From the cell containing the given text, extract its center point as (x, y) coordinate. 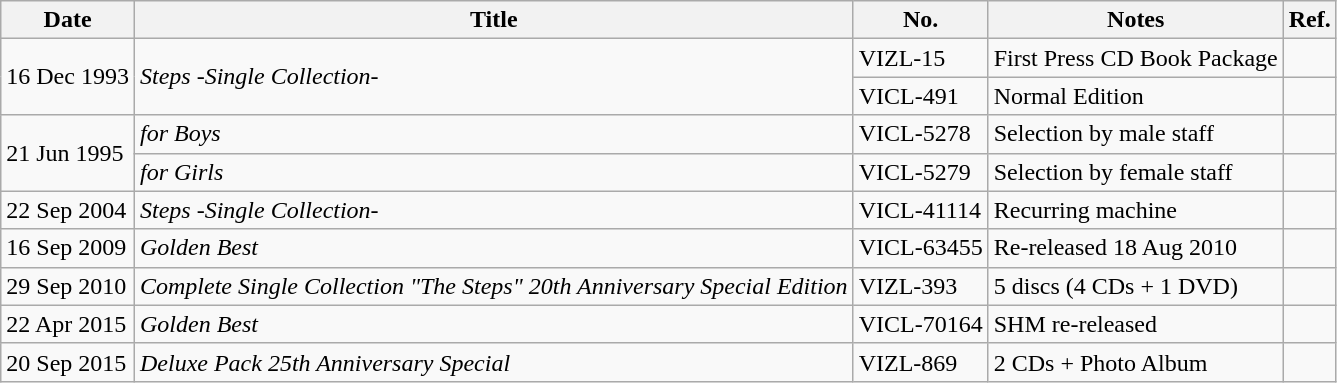
Deluxe Pack 25th Anniversary Special (494, 362)
Re-released 18 Aug 2010 (1136, 248)
29 Sep 2010 (68, 286)
VICL-70164 (920, 324)
VICL-63455 (920, 248)
Selection by male staff (1136, 134)
22 Sep 2004 (68, 210)
Selection by female staff (1136, 172)
VICL-5279 (920, 172)
Title (494, 20)
for Boys (494, 134)
5 discs (4 CDs + 1 DVD) (1136, 286)
for Girls (494, 172)
2 CDs + Photo Album (1136, 362)
Ref. (1310, 20)
VIZL-15 (920, 58)
16 Sep 2009 (68, 248)
21 Jun 1995 (68, 153)
VICL-41114 (920, 210)
No. (920, 20)
Recurring machine (1136, 210)
16 Dec 1993 (68, 77)
VICL-5278 (920, 134)
VIZL-393 (920, 286)
Notes (1136, 20)
Complete Single Collection "The Steps" 20th Anniversary Special Edition (494, 286)
First Press CD Book Package (1136, 58)
VICL-491 (920, 96)
Date (68, 20)
20 Sep 2015 (68, 362)
VIZL-869 (920, 362)
Normal Edition (1136, 96)
SHM re-released (1136, 324)
22 Apr 2015 (68, 324)
